Search for the cell housing the specified text and yield its [X, Y] center coordinate. 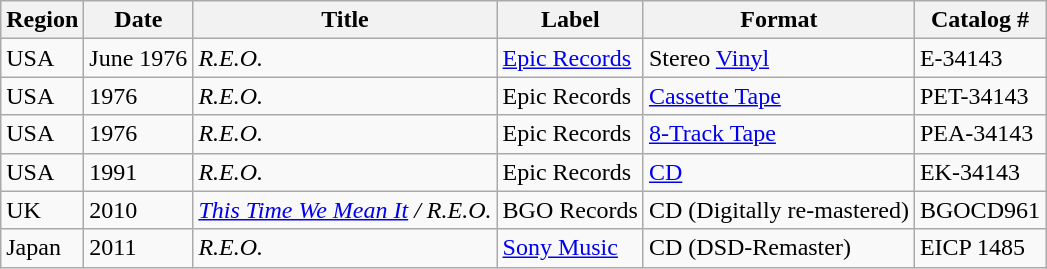
2011 [138, 248]
Title [345, 20]
EK-34143 [980, 172]
Cassette Tape [778, 96]
UK [42, 210]
E-34143 [980, 58]
Region [42, 20]
2010 [138, 210]
PEA-34143 [980, 134]
Date [138, 20]
CD (Digitally re-mastered) [778, 210]
1991 [138, 172]
Label [570, 20]
PET-34143 [980, 96]
CD [778, 172]
EICP 1485 [980, 248]
Format [778, 20]
BGO Records [570, 210]
8-Track Tape [778, 134]
Catalog # [980, 20]
This Time We Mean It / R.E.O. [345, 210]
June 1976 [138, 58]
Stereo Vinyl [778, 58]
BGOCD961 [980, 210]
Sony Music [570, 248]
CD (DSD-Remaster) [778, 248]
Japan [42, 248]
